From the cell containing the given text, extract its center point as [x, y] coordinate. 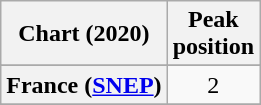
Peakposition [213, 34]
France (SNEP) [84, 85]
2 [213, 85]
Chart (2020) [84, 34]
